Detect which cell encompasses the target text, then output its (X, Y) center coordinate. 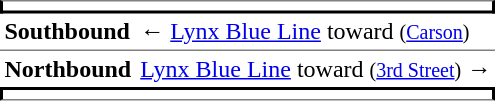
Northbound (68, 69)
Southbound (68, 33)
